Identify which cell holds the provided text, then report its (x, y) central coordinate. 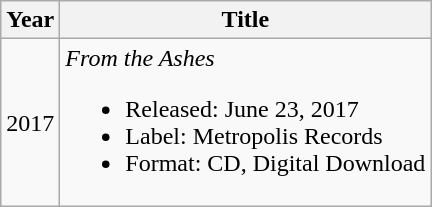
Title (246, 20)
2017 (30, 122)
From the AshesReleased: June 23, 2017Label: Metropolis RecordsFormat: CD, Digital Download (246, 122)
Year (30, 20)
